Return (X, Y) of the center of cell containing provided text 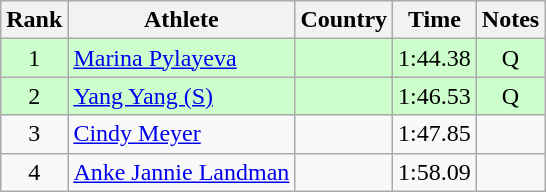
Athlete (182, 20)
Country (344, 20)
1:47.85 (435, 134)
Cindy Meyer (182, 134)
4 (34, 172)
Marina Pylayeva (182, 58)
Yang Yang (S) (182, 96)
Rank (34, 20)
1:46.53 (435, 96)
1 (34, 58)
1:58.09 (435, 172)
3 (34, 134)
1:44.38 (435, 58)
2 (34, 96)
Notes (510, 20)
Time (435, 20)
Anke Jannie Landman (182, 172)
